Provide the [X, Y] coordinate of the cell's center where the given text is located.  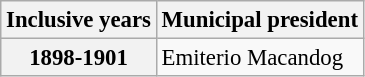
Municipal president [260, 20]
Inclusive years [79, 20]
1898-1901 [79, 58]
Emiterio Macandog [260, 58]
